From the cell containing the given text, extract its center point as [X, Y] coordinate. 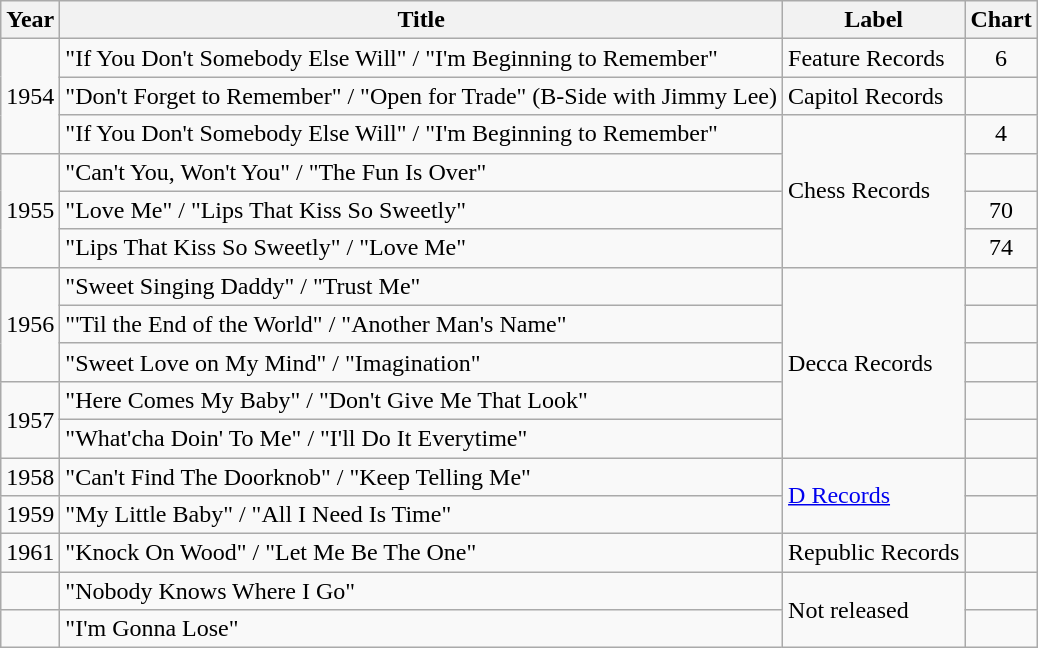
Label [874, 20]
Chess Records [874, 191]
"Sweet Singing Daddy" / "Trust Me" [422, 286]
Feature Records [874, 58]
1961 [30, 553]
"'Til the End of the World" / "Another Man's Name" [422, 324]
"Sweet Love on My Mind" / "Imagination" [422, 362]
"Can't Find The Doorknob" / "Keep Telling Me" [422, 477]
"Love Me" / "Lips That Kiss So Sweetly" [422, 210]
1955 [30, 210]
"What'cha Doin' To Me" / "I'll Do It Everytime" [422, 438]
Year [30, 20]
"Lips That Kiss So Sweetly" / "Love Me" [422, 248]
"Here Comes My Baby" / "Don't Give Me That Look" [422, 400]
"My Little Baby" / "All I Need Is Time" [422, 515]
"Knock On Wood" / "Let Me Be The One" [422, 553]
Not released [874, 610]
1959 [30, 515]
1956 [30, 324]
"Can't You, Won't You" / "The Fun Is Over" [422, 172]
1958 [30, 477]
"I'm Gonna Lose" [422, 629]
74 [1001, 248]
Republic Records [874, 553]
6 [1001, 58]
Decca Records [874, 362]
4 [1001, 134]
Capitol Records [874, 96]
Title [422, 20]
"Nobody Knows Where I Go" [422, 591]
1957 [30, 419]
"Don't Forget to Remember" / "Open for Trade" (B-Side with Jimmy Lee) [422, 96]
D Records [874, 496]
70 [1001, 210]
1954 [30, 96]
Chart [1001, 20]
